Determine the [x, y] coordinate at the center of the cell enclosing the given text.  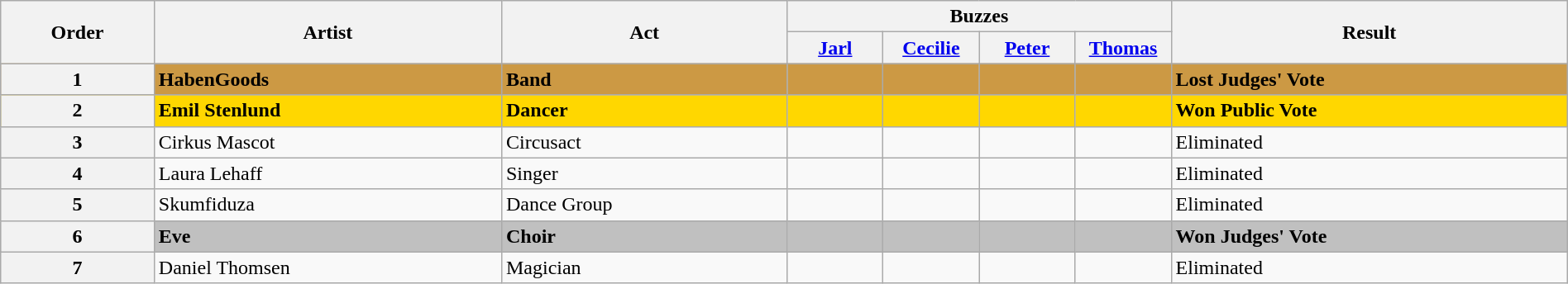
Dance Group [643, 205]
1 [78, 79]
HabenGoods [327, 79]
Jarl [835, 48]
3 [78, 142]
Artist [327, 32]
Magician [643, 267]
Cirkus Mascot [327, 142]
Dancer [643, 111]
Skumfiduza [327, 205]
7 [78, 267]
Peter [1027, 48]
5 [78, 205]
6 [78, 236]
Daniel Thomsen [327, 267]
2 [78, 111]
Won Judges' Vote [1370, 236]
Band [643, 79]
Singer [643, 173]
Won Public Vote [1370, 111]
Act [643, 32]
Circusact [643, 142]
Eve [327, 236]
Emil Stenlund [327, 111]
Laura Lehaff [327, 173]
Cecilie [931, 48]
Choir [643, 236]
Order [78, 32]
Lost Judges' Vote [1370, 79]
4 [78, 173]
Result [1370, 32]
Buzzes [979, 17]
Thomas [1123, 48]
